Return [X, Y] of the center of cell containing provided text 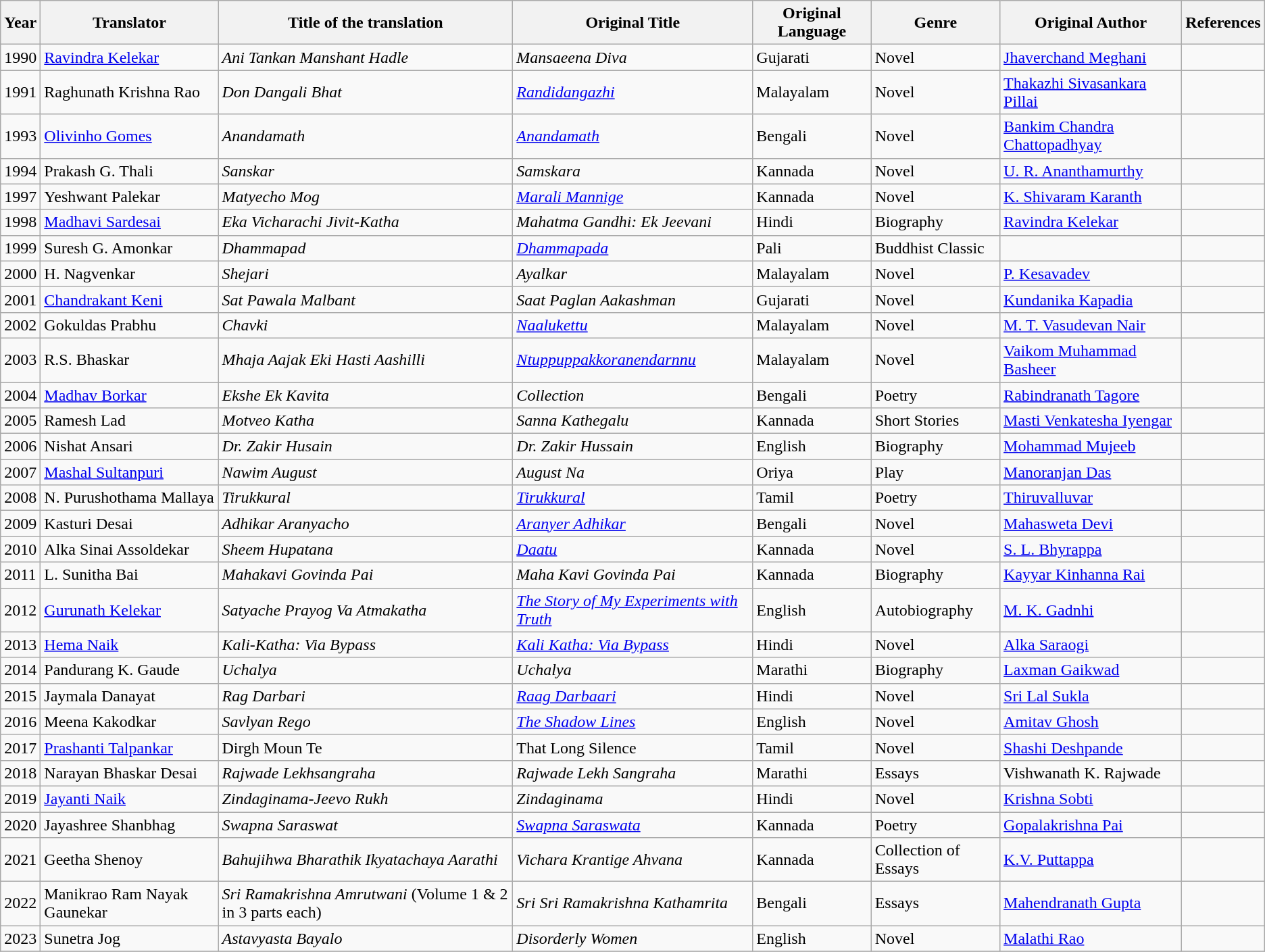
Chandrakant Keni [130, 299]
Dirgh Moun Te [366, 747]
Laxman Gaikwad [1091, 670]
Mansaeena Diva [632, 57]
Dr. Zakir Hussain [632, 447]
2019 [20, 799]
Sri Lal Sukla [1091, 696]
2022 [20, 904]
Ani Tankan Manshant Hadle [366, 57]
Bahujihwa Bharathik Ikyatachaya Aarathi [366, 859]
2004 [20, 395]
Dhammapad [366, 248]
Jaymala Danayat [130, 696]
Zindaginama [632, 799]
Gopalakrishna Pai [1091, 825]
Mhaja Aajak Eki Hasti Aashilli [366, 359]
Sheem Hupatana [366, 549]
2017 [20, 747]
K.V. Puttappa [1091, 859]
Vichara Krantige Ahvana [632, 859]
Samskara [632, 171]
Autobiography [935, 609]
Marali Mannige [632, 197]
Thiruvalluvar [1091, 498]
Rajwade Lekhsangraha [366, 773]
2021 [20, 859]
Aranyer Adhikar [632, 524]
Nishat Ansari [130, 447]
Ramesh Lad [130, 421]
Gokuldas Prabhu [130, 325]
Satyache Prayog Va Atmakatha [366, 609]
Alka Saraogi [1091, 645]
Prashanti Talpankar [130, 747]
Sri Sri Ramakrishna Kathamrita [632, 904]
Olivinho Gomes [130, 136]
Geetha Shenoy [130, 859]
K. Shivaram Karanth [1091, 197]
Genre [935, 23]
Sri Ramakrishna Amrutwani (Volume 1 & 2 in 3 parts each) [366, 904]
Jayanti Naik [130, 799]
2015 [20, 696]
Original Author [1091, 23]
Mahasweta Devi [1091, 524]
Sanna Kathegalu [632, 421]
1993 [20, 136]
Dr. Zakir Husain [366, 447]
Jayashree Shanbhag [130, 825]
Original Title [632, 23]
Masti Venkatesha Iyengar [1091, 421]
Collection [632, 395]
That Long Silence [632, 747]
Adhikar Aranyacho [366, 524]
2016 [20, 722]
2014 [20, 670]
2002 [20, 325]
The Shadow Lines [632, 722]
Dhammapada [632, 248]
Manoranjan Das [1091, 472]
Astavyasta Bayalo [366, 938]
P. Kesavadev [1091, 274]
Short Stories [935, 421]
Don Dangali Bhat [366, 92]
Suresh G. Amonkar [130, 248]
Kundanika Kapadia [1091, 299]
2001 [20, 299]
M. K. Gadnhi [1091, 609]
Kasturi Desai [130, 524]
M. T. Vasudevan Nair [1091, 325]
Rabindranath Tagore [1091, 395]
The Story of My Experiments with Truth [632, 609]
L. Sunitha Bai [130, 575]
Kali-Katha: Via Bypass [366, 645]
Narayan Bhaskar Desai [130, 773]
2009 [20, 524]
U. R. Ananthamurthy [1091, 171]
Mashal Sultanpuri [130, 472]
Vishwanath K. Rajwade [1091, 773]
2012 [20, 609]
Play [935, 472]
2006 [20, 447]
References [1223, 23]
Madhavi Sardesai [130, 222]
R.S. Bhaskar [130, 359]
Ntuppuppakkoranendarnnu [632, 359]
2007 [20, 472]
Amitav Ghosh [1091, 722]
Motveo Katha [366, 421]
Krishna Sobti [1091, 799]
Jhaverchand Meghani [1091, 57]
Buddhist Classic [935, 248]
Madhav Borkar [130, 395]
Raag Darbaari [632, 696]
Mohammad Mujeeb [1091, 447]
2011 [20, 575]
1999 [20, 248]
2005 [20, 421]
Prakash G. Thali [130, 171]
Oriya [812, 472]
1994 [20, 171]
Nawim August [366, 472]
Saat Paglan Aakashman [632, 299]
Savlyan Rego [366, 722]
S. L. Bhyrappa [1091, 549]
Gurunath Kelekar [130, 609]
H. Nagvenkar [130, 274]
Disorderly Women [632, 938]
Mahendranath Gupta [1091, 904]
1991 [20, 92]
Eka Vicharachi Jivit-Katha [366, 222]
Thakazhi Sivasankara Pillai [1091, 92]
Translator [130, 23]
Swapna Saraswata [632, 825]
1990 [20, 57]
Daatu [632, 549]
Kayyar Kinhanna Rai [1091, 575]
Meena Kakodkar [130, 722]
Ayalkar [632, 274]
2010 [20, 549]
Randidangazhi [632, 92]
Sat Pawala Malbant [366, 299]
Naalukettu [632, 325]
Shejari [366, 274]
Rajwade Lekh Sangraha [632, 773]
Original Language [812, 23]
Mahakavi Govinda Pai [366, 575]
Swapna Saraswat [366, 825]
Hema Naik [130, 645]
Pandurang K. Gaude [130, 670]
Mahatma Gandhi: Ek Jeevani [632, 222]
August Na [632, 472]
Sanskar [366, 171]
2008 [20, 498]
Alka Sinai Assoldekar [130, 549]
2000 [20, 274]
Rag Darbari [366, 696]
2020 [20, 825]
Pali [812, 248]
Yeshwant Palekar [130, 197]
Raghunath Krishna Rao [130, 92]
2013 [20, 645]
Ekshe Ek Kavita [366, 395]
N. Purushothama Mallaya [130, 498]
Maha Kavi Govinda Pai [632, 575]
Chavki [366, 325]
Manikrao Ram Nayak Gaunekar [130, 904]
2003 [20, 359]
Title of the translation [366, 23]
Bankim Chandra Chattopadhyay [1091, 136]
Zindaginama-Jeevo Rukh [366, 799]
Shashi Deshpande [1091, 747]
Matyecho Mog [366, 197]
Vaikom Muhammad Basheer [1091, 359]
Sunetra Jog [130, 938]
Malathi Rao [1091, 938]
2018 [20, 773]
1998 [20, 222]
Collection of Essays [935, 859]
Year [20, 23]
2023 [20, 938]
Kali Katha: Via Bypass [632, 645]
1997 [20, 197]
